Output the (X, Y) coordinate of the center of the cell containing the given text.  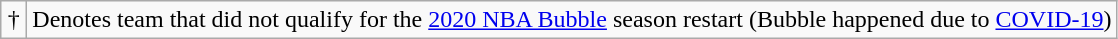
Denotes team that did not qualify for the 2020 NBA Bubble season restart (Bubble happened due to COVID-19) (572, 20)
† (14, 20)
